Determine the [X, Y] coordinate at the center of the cell enclosing the given text.  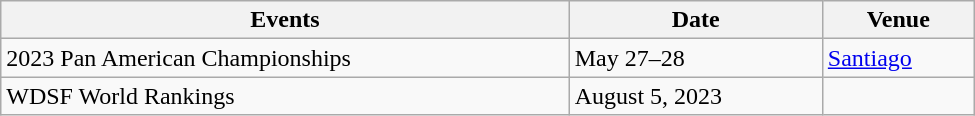
August 5, 2023 [696, 96]
2023 Pan American Championships [285, 58]
Date [696, 20]
May 27–28 [696, 58]
Santiago [898, 58]
WDSF World Rankings [285, 96]
Venue [898, 20]
Events [285, 20]
